Pinpoint the cell where the given text exists, returning its (x, y) midpoint coordinate. 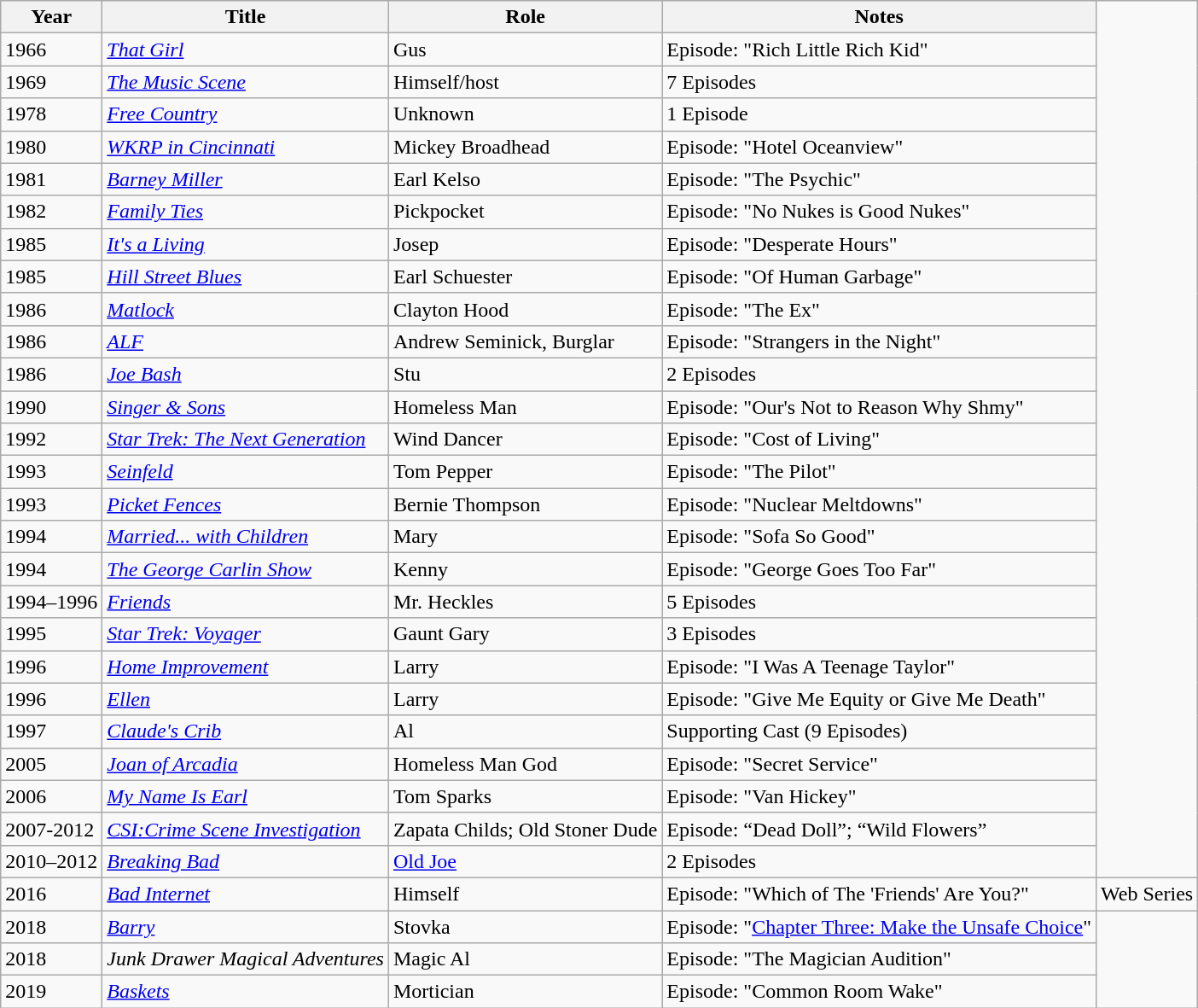
2006 (51, 796)
1980 (51, 147)
Episode: "Sofa So Good" (879, 537)
Joan of Arcadia (246, 764)
Baskets (246, 992)
Episode: "Common Room Wake" (879, 992)
Episode: "No Nukes is Good Nukes" (879, 212)
1992 (51, 440)
Title (246, 17)
Barry (246, 926)
Episode: "I Was A Teenage Taylor" (879, 667)
Kenny (525, 569)
2016 (51, 894)
Himself/host (525, 82)
Homeless Man (525, 407)
7 Episodes (879, 82)
Joe Bash (246, 374)
Episode: "The Magician Audition" (879, 959)
Episode: "The Ex" (879, 309)
Episode: "Van Hickey" (879, 796)
Mickey Broadhead (525, 147)
ALF (246, 341)
2005 (51, 764)
Episode: "Nuclear Meltdowns" (879, 504)
1997 (51, 731)
1 Episode (879, 114)
Wind Dancer (525, 440)
2010–2012 (51, 861)
Gaunt Gary (525, 634)
Old Joe (525, 861)
Clayton Hood (525, 309)
Episode: "Which of The 'Friends' Are You?" (879, 894)
Ellen (246, 699)
Mortician (525, 992)
Al (525, 731)
1982 (51, 212)
Earl Schuester (525, 277)
Earl Kelso (525, 179)
My Name Is Earl (246, 796)
Gus (525, 50)
Pickpocket (525, 212)
5 Episodes (879, 602)
Stu (525, 374)
Matlock (246, 309)
Barney Miller (246, 179)
Web Series (1147, 894)
Episode: "Rich Little Rich Kid" (879, 50)
Breaking Bad (246, 861)
Episode: "Chapter Three: Make the Unsafe Choice" (879, 926)
Notes (879, 17)
Friends (246, 602)
Tom Pepper (525, 472)
CSI:Crime Scene Investigation (246, 829)
Bad Internet (246, 894)
Married... with Children (246, 537)
Singer & Sons (246, 407)
1995 (51, 634)
Stovka (525, 926)
Supporting Cast (9 Episodes) (879, 731)
It's a Living (246, 244)
Episode: "The Pilot" (879, 472)
Episode: "Secret Service" (879, 764)
Hill Street Blues (246, 277)
Junk Drawer Magical Adventures (246, 959)
Episode: "Of Human Garbage" (879, 277)
Episode: "The Psychic" (879, 179)
Free Country (246, 114)
Picket Fences (246, 504)
1969 (51, 82)
Episode: "Our's Not to Reason Why Shmy" (879, 407)
Mr. Heckles (525, 602)
Star Trek: The Next Generation (246, 440)
Himself (525, 894)
1990 (51, 407)
Family Ties (246, 212)
Josep (525, 244)
The Music Scene (246, 82)
Zapata Childs; Old Stoner Dude (525, 829)
1981 (51, 179)
Seinfeld (246, 472)
Role (525, 17)
Year (51, 17)
1978 (51, 114)
Episode: "Cost of Living" (879, 440)
Star Trek: Voyager (246, 634)
Episode: "George Goes Too Far" (879, 569)
Episode: "Give Me Equity or Give Me Death" (879, 699)
Unknown (525, 114)
Magic Al (525, 959)
Andrew Seminick, Burglar (525, 341)
Episode: "Desperate Hours" (879, 244)
3 Episodes (879, 634)
That Girl (246, 50)
Home Improvement (246, 667)
Bernie Thompson (525, 504)
Tom Sparks (525, 796)
Episode: “Dead Doll”; “Wild Flowers” (879, 829)
Homeless Man God (525, 764)
Mary (525, 537)
Episode: "Hotel Oceanview" (879, 147)
2007-2012 (51, 829)
WKRP in Cincinnati (246, 147)
1966 (51, 50)
Episode: "Strangers in the Night" (879, 341)
2019 (51, 992)
Claude's Crib (246, 731)
The George Carlin Show (246, 569)
1994–1996 (51, 602)
